Pinpoint the cell where the given text exists, returning its (x, y) midpoint coordinate. 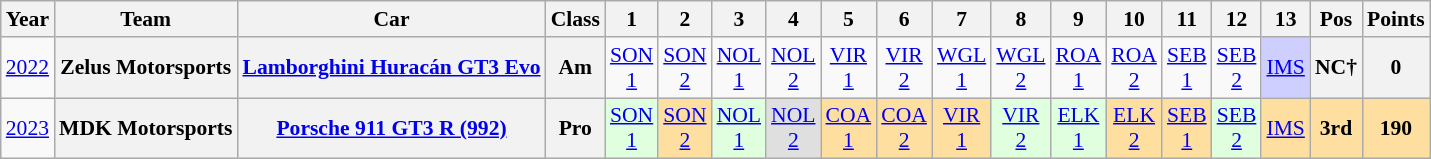
Lamborghini Huracán GT3 Evo (391, 68)
Points (1396, 19)
12 (1237, 19)
ROA2 (1134, 68)
COA2 (904, 128)
Class (576, 19)
8 (1020, 19)
ELK1 (1079, 128)
11 (1187, 19)
WGL1 (962, 68)
4 (793, 19)
10 (1134, 19)
0 (1396, 68)
13 (1286, 19)
2 (684, 19)
NC† (1336, 68)
COA1 (849, 128)
9 (1079, 19)
WGL2 (1020, 68)
Pro (576, 128)
Team (146, 19)
ROA1 (1079, 68)
1 (632, 19)
Porsche 911 GT3 R (992) (391, 128)
3rd (1336, 128)
Year (28, 19)
190 (1396, 128)
Zelus Motorsports (146, 68)
5 (849, 19)
Pos (1336, 19)
Car (391, 19)
Am (576, 68)
ELK2 (1134, 128)
6 (904, 19)
3 (739, 19)
7 (962, 19)
MDK Motorsports (146, 128)
2023 (28, 128)
2022 (28, 68)
